Locate the cell with the specified text and output its (x, y) center coordinate. 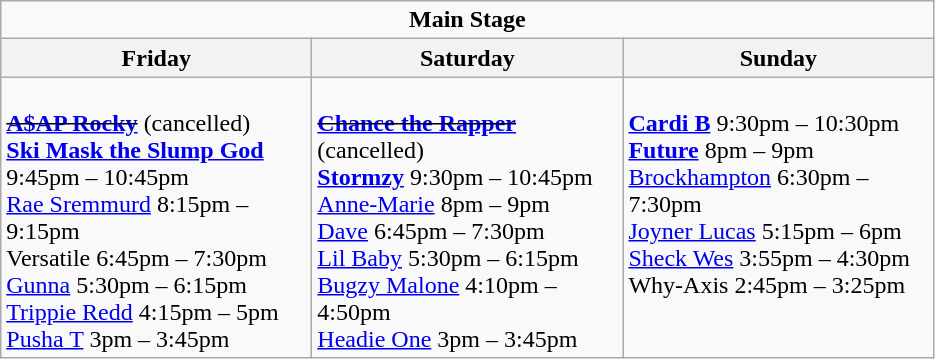
Sunday (778, 58)
Friday (156, 58)
Saturday (468, 58)
Cardi B 9:30pm – 10:30pm Future 8pm – 9pm Brockhampton 6:30pm – 7:30pm Joyner Lucas 5:15pm – 6pm Sheck Wes 3:55pm – 4:30pm Why-Axis 2:45pm – 3:25pm (778, 218)
Main Stage (468, 20)
